Locate the cell with the specified text and output its [X, Y] center coordinate. 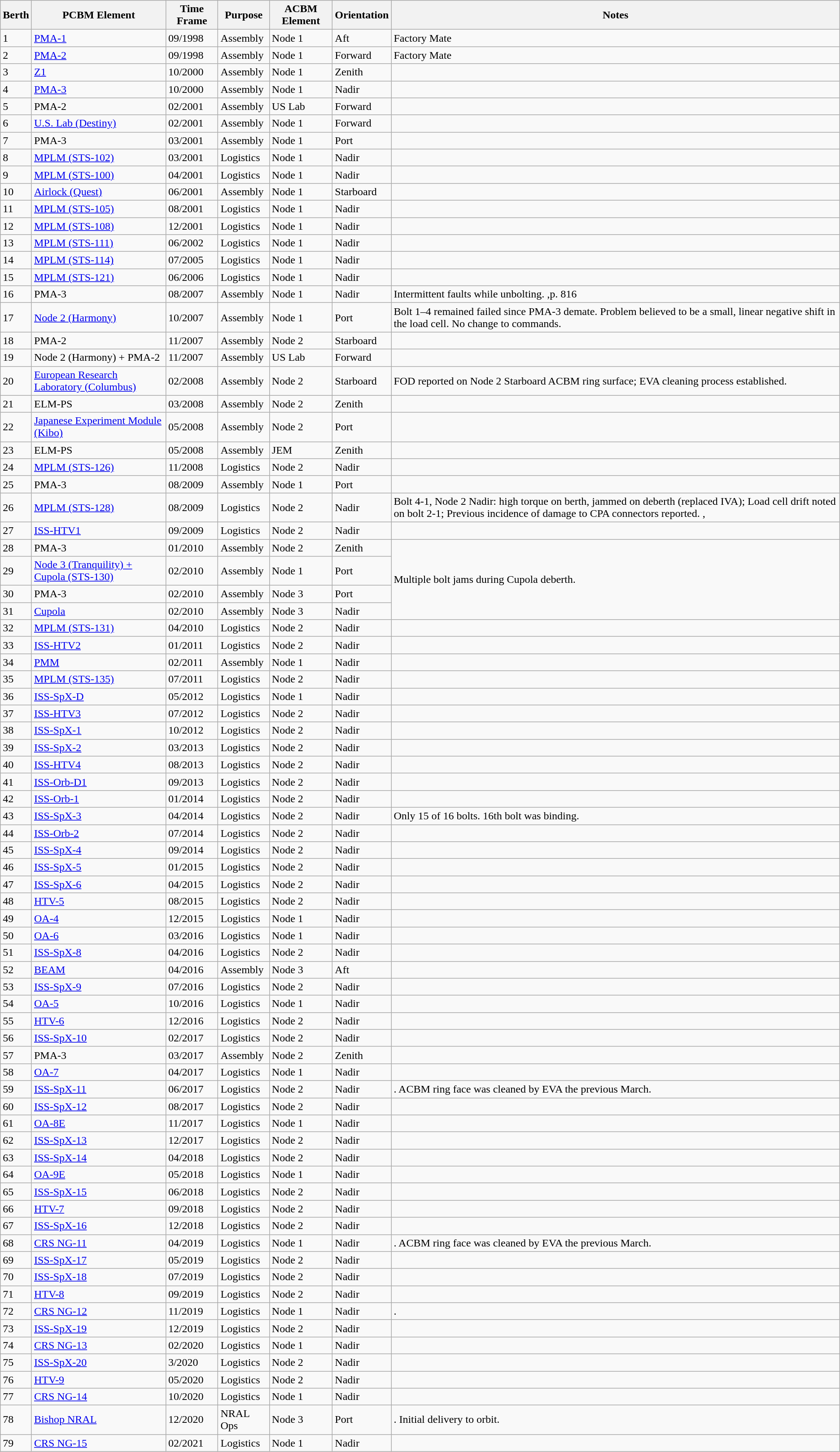
02/2011 [192, 662]
OA-9E [99, 1175]
58 [16, 1072]
ACBM Element [301, 15]
11/2017 [192, 1124]
11/2008 [192, 467]
41 [16, 782]
07/2011 [192, 679]
05/2020 [192, 1380]
NRAL Ops [244, 1420]
06/2006 [192, 277]
71 [16, 1294]
16 [16, 294]
ISS-SpX-4 [99, 850]
06/2017 [192, 1089]
08/2013 [192, 765]
CRS NG-14 [99, 1397]
Notes [616, 15]
ISS-HTV3 [99, 713]
Bolt 1–4 remained failed since PMA-3 demate. Problem believed to be a small, linear negative shift in the load cell. No change to commands. [616, 318]
23 [16, 450]
12/2017 [192, 1141]
PMA-1 [99, 38]
ISS-SpX-9 [99, 987]
MPLM (STS-111) [99, 243]
08/2001 [192, 209]
Purpose [244, 15]
10 [16, 192]
ISS-SpX-2 [99, 748]
4 [16, 89]
Multiple bolt jams during Cupola deberth. [616, 580]
JEM [301, 450]
ISS-SpX-17 [99, 1260]
50 [16, 936]
8 [16, 157]
ISS-SpX-19 [99, 1328]
HTV-7 [99, 1209]
MPLM (STS-128) [99, 507]
Airlock (Quest) [99, 192]
HTV-8 [99, 1294]
54 [16, 1004]
07/2012 [192, 713]
32 [16, 628]
14 [16, 260]
OA-8E [99, 1124]
65 [16, 1192]
02/2021 [192, 1443]
10/2007 [192, 318]
ISS-HTV1 [99, 530]
ISS-SpX-12 [99, 1106]
Orientation [362, 15]
MPLM (STS-114) [99, 260]
74 [16, 1345]
78 [16, 1420]
15 [16, 277]
12/2001 [192, 226]
57 [16, 1055]
ISS-SpX-11 [99, 1089]
09/2013 [192, 782]
HTV-6 [99, 1021]
01/2015 [192, 867]
1 [16, 38]
03/2017 [192, 1055]
MPLM (STS-105) [99, 209]
09/2014 [192, 850]
Z1 [99, 72]
52 [16, 970]
48 [16, 901]
05/2012 [192, 696]
MPLM (STS-131) [99, 628]
79 [16, 1443]
19 [16, 358]
05/2018 [192, 1175]
06/2002 [192, 243]
05/2019 [192, 1260]
OA-6 [99, 936]
34 [16, 662]
12/2016 [192, 1021]
06/2018 [192, 1192]
69 [16, 1260]
Node 2 (Harmony) [99, 318]
MPLM (STS-100) [99, 175]
BEAM [99, 970]
12/2019 [192, 1328]
35 [16, 679]
07/2016 [192, 987]
9 [16, 175]
10/2012 [192, 730]
18 [16, 341]
ISS-HTV2 [99, 645]
29 [16, 571]
11/2019 [192, 1311]
ISS-SpX-13 [99, 1141]
09/2009 [192, 530]
08/2015 [192, 901]
47 [16, 884]
67 [16, 1226]
ISS-SpX-20 [99, 1362]
MPLM (STS-121) [99, 277]
European Research Laboratory (Columbus) [99, 380]
64 [16, 1175]
ISS-SpX-18 [99, 1277]
08/2007 [192, 294]
04/2019 [192, 1243]
ISS-SpX-14 [99, 1158]
Time Frame [192, 15]
Node 2 (Harmony) + PMA-2 [99, 358]
06/2001 [192, 192]
38 [16, 730]
09/2018 [192, 1209]
04/2010 [192, 628]
PCBM Element [99, 15]
04/2014 [192, 816]
ISS-Orb-2 [99, 833]
Intermittent faults while unbolting. ,p. 816 [616, 294]
13 [16, 243]
76 [16, 1380]
7 [16, 140]
44 [16, 833]
04/2017 [192, 1072]
OA-4 [99, 918]
02/2008 [192, 380]
24 [16, 467]
ISS-SpX-6 [99, 884]
31 [16, 611]
01/2011 [192, 645]
62 [16, 1141]
Japanese Experiment Module (Kibo) [99, 427]
ISS-SpX-8 [99, 953]
ISS-SpX-10 [99, 1038]
55 [16, 1021]
ISS-SpX-3 [99, 816]
39 [16, 748]
73 [16, 1328]
MPLM (STS-108) [99, 226]
ISS-SpX-16 [99, 1226]
Cupola [99, 611]
21 [16, 404]
12/2018 [192, 1226]
ISS-SpX-15 [99, 1192]
HTV-5 [99, 901]
OA-5 [99, 1004]
Berth [16, 15]
04/2001 [192, 175]
01/2014 [192, 799]
59 [16, 1089]
17 [16, 318]
. [616, 1311]
CRS NG-11 [99, 1243]
61 [16, 1124]
46 [16, 867]
ISS-SpX-5 [99, 867]
36 [16, 696]
10/2016 [192, 1004]
OA-7 [99, 1072]
07/2014 [192, 833]
04/2015 [192, 884]
40 [16, 765]
2 [16, 55]
12/2020 [192, 1420]
53 [16, 987]
ISS-SpX-D [99, 696]
CRS NG-12 [99, 1311]
22 [16, 427]
5 [16, 106]
72 [16, 1311]
FOD reported on Node 2 Starboard ACBM ring surface; EVA cleaning process established. [616, 380]
3 [16, 72]
09/2019 [192, 1294]
MPLM (STS-135) [99, 679]
. Initial delivery to orbit. [616, 1420]
20 [16, 380]
63 [16, 1158]
12/2015 [192, 918]
ISS-Orb-1 [99, 799]
26 [16, 507]
56 [16, 1038]
CRS NG-15 [99, 1443]
27 [16, 530]
75 [16, 1362]
25 [16, 484]
Node 3 (Tranquility) + Cupola (STS-130) [99, 571]
42 [16, 799]
ISS-Orb-D1 [99, 782]
12 [16, 226]
U.S. Lab (Destiny) [99, 123]
CRS NG-13 [99, 1345]
HTV-9 [99, 1380]
PMM [99, 662]
10/2020 [192, 1397]
51 [16, 953]
28 [16, 548]
03/2008 [192, 404]
30 [16, 594]
07/2005 [192, 260]
60 [16, 1106]
MPLM (STS-126) [99, 467]
Bishop NRAL [99, 1420]
ISS-HTV4 [99, 765]
04/2018 [192, 1158]
66 [16, 1209]
77 [16, 1397]
ISS-SpX-1 [99, 730]
07/2019 [192, 1277]
02/2020 [192, 1345]
43 [16, 816]
03/2013 [192, 748]
Only 15 of 16 bolts. 16th bolt was binding. [616, 816]
70 [16, 1277]
08/2017 [192, 1106]
49 [16, 918]
MPLM (STS-102) [99, 157]
68 [16, 1243]
02/2017 [192, 1038]
37 [16, 713]
01/2010 [192, 548]
03/2016 [192, 936]
33 [16, 645]
3/2020 [192, 1362]
45 [16, 850]
11 [16, 209]
6 [16, 123]
